Search for the cell housing the specified text and yield its [X, Y] center coordinate. 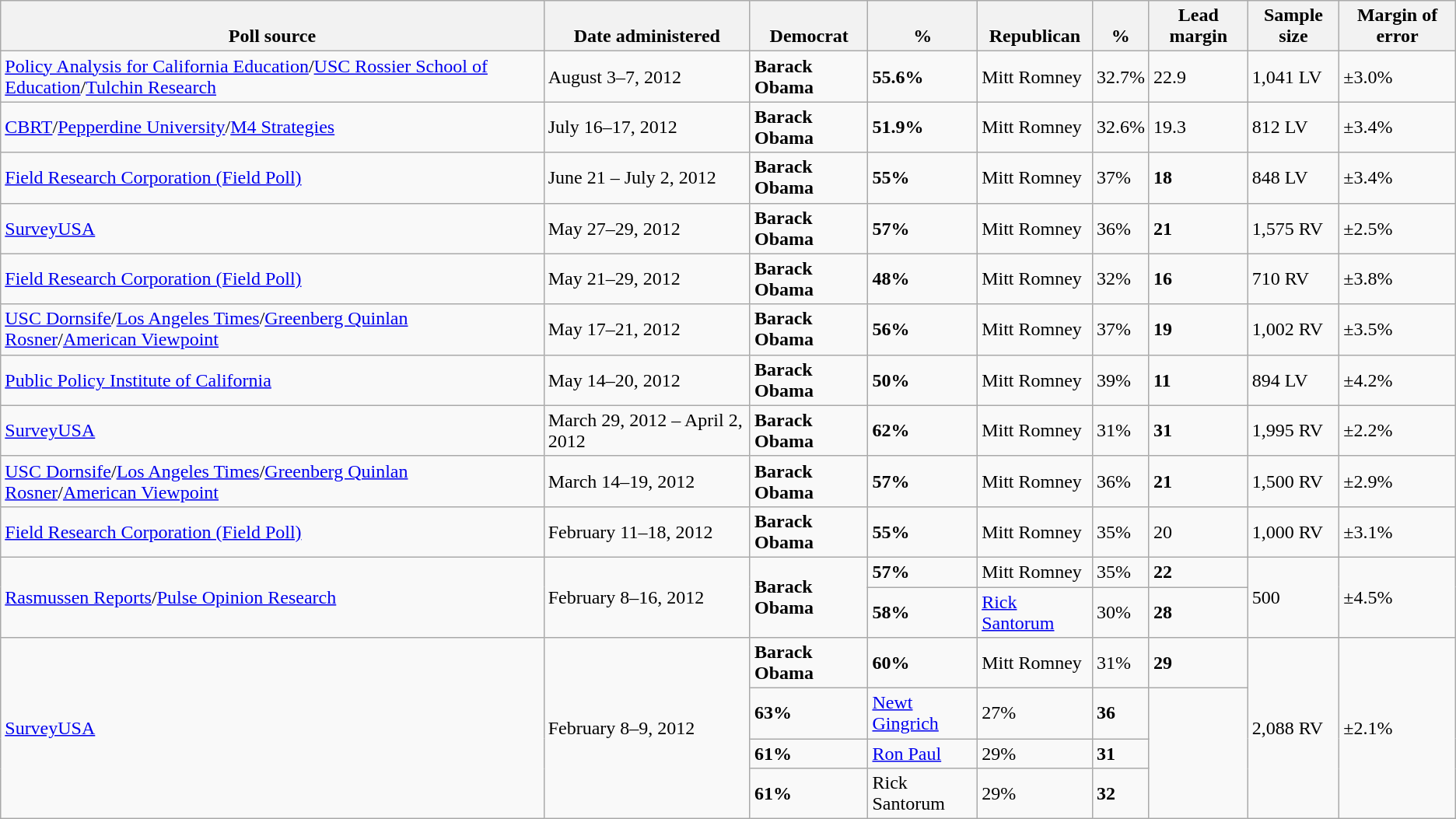
28 [1198, 611]
894 LV [1293, 380]
39% [1120, 380]
20 [1198, 532]
848 LV [1293, 177]
500 [1293, 597]
±2.1% [1397, 728]
May 14–20, 2012 [647, 380]
May 27–29, 2012 [647, 229]
58% [922, 611]
Policy Analysis for California Education/USC Rossier School of Education/Tulchin Research [272, 76]
60% [922, 663]
Newt Gingrich [922, 714]
18 [1198, 177]
30% [1120, 611]
22 [1198, 572]
11 [1198, 380]
Margin of error [1397, 26]
1,000 RV [1293, 532]
CBRT/Pepperdine University/M4 Strategies [272, 128]
56% [922, 330]
22.9 [1198, 76]
±4.2% [1397, 380]
May 21–29, 2012 [647, 278]
±3.5% [1397, 330]
51.9% [922, 128]
Democrat [809, 26]
32 [1120, 793]
±4.5% [1397, 597]
±2.5% [1397, 229]
June 21 – July 2, 2012 [647, 177]
Poll source [272, 26]
19 [1198, 330]
August 3–7, 2012 [647, 76]
July 16–17, 2012 [647, 128]
Ron Paul [922, 754]
2,088 RV [1293, 728]
±2.2% [1397, 431]
32.6% [1120, 128]
32.7% [1120, 76]
Date administered [647, 26]
62% [922, 431]
±3.8% [1397, 278]
±3.1% [1397, 532]
29 [1198, 663]
50% [922, 380]
February 8–9, 2012 [647, 728]
1,500 RV [1293, 481]
16 [1198, 278]
February 8–16, 2012 [647, 597]
55.6% [922, 76]
Republican [1035, 26]
1,002 RV [1293, 330]
Public Policy Institute of California [272, 380]
±3.0% [1397, 76]
February 11–18, 2012 [647, 532]
March 29, 2012 – April 2, 2012 [647, 431]
32% [1120, 278]
Sample size [1293, 26]
710 RV [1293, 278]
19.3 [1198, 128]
36 [1120, 714]
48% [922, 278]
1,995 RV [1293, 431]
27% [1035, 714]
Lead margin [1198, 26]
1,575 RV [1293, 229]
March 14–19, 2012 [647, 481]
May 17–21, 2012 [647, 330]
63% [809, 714]
Rasmussen Reports/Pulse Opinion Research [272, 597]
±2.9% [1397, 481]
1,041 LV [1293, 76]
812 LV [1293, 128]
